Scan for the cell matching the given text and deliver its (x, y) coordinate at center. 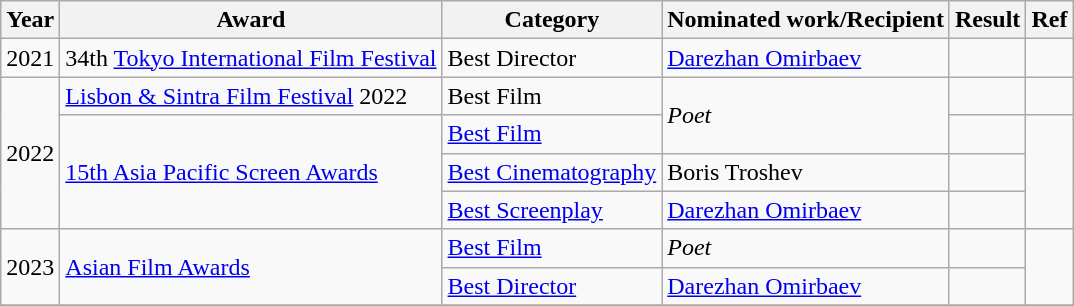
34th Tokyo International Film Festival (251, 58)
Asian Film Awards (251, 267)
Year (30, 20)
Nominated work/Recipient (806, 20)
Award (251, 20)
15th Asia Pacific Screen Awards (251, 172)
2023 (30, 267)
Best Screenplay (552, 210)
Result (987, 20)
Lisbon & Sintra Film Festival 2022 (251, 96)
Category (552, 20)
Ref (1050, 20)
Best Cinematography (552, 172)
2021 (30, 58)
2022 (30, 153)
Boris Troshev (806, 172)
